Find where the given text appears and provide that cell's center as [x, y] coordinate. 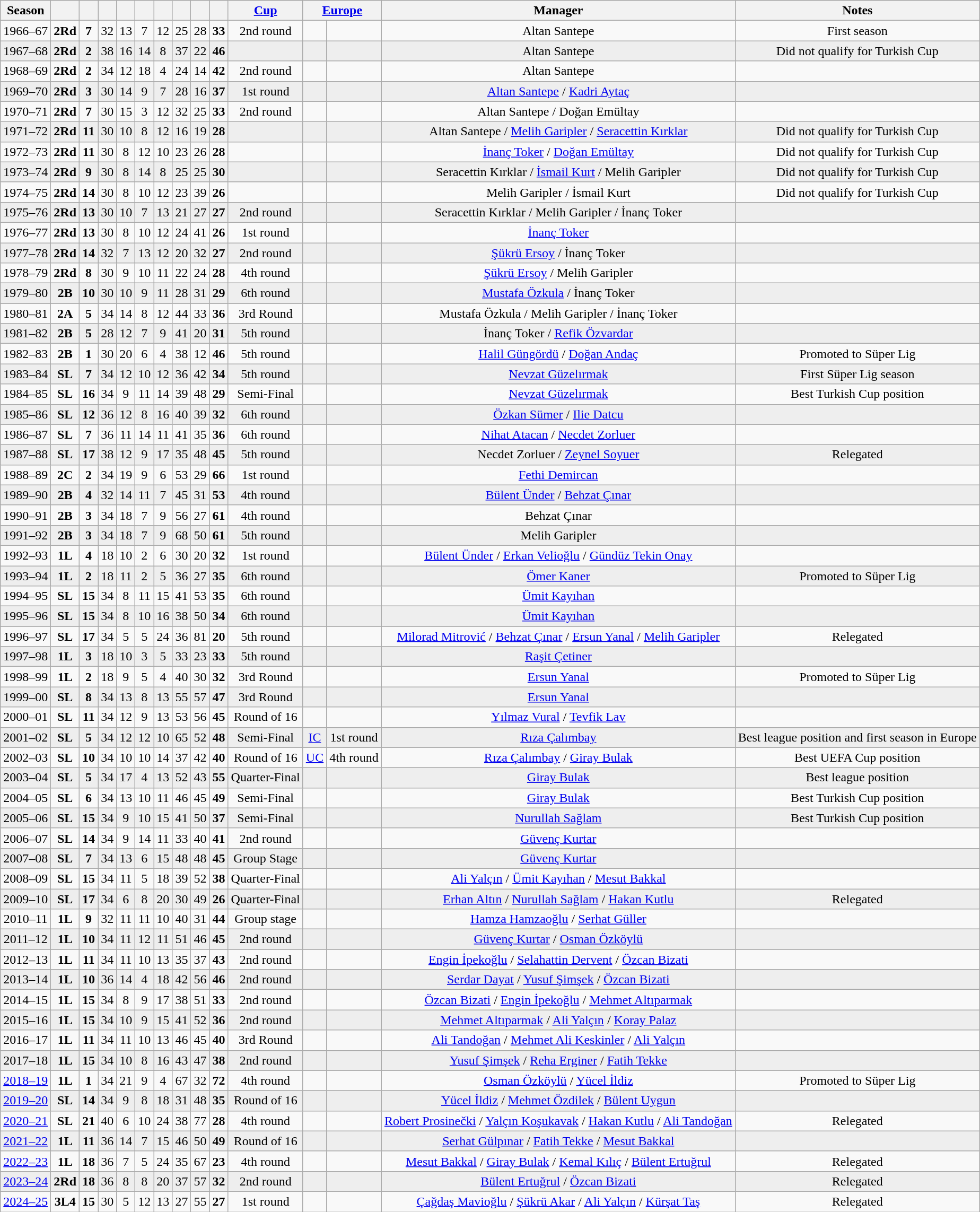
2005–06 [25, 818]
2004–05 [25, 798]
1971–72 [25, 132]
2C [65, 475]
Group Stage [265, 858]
Necdet Zorluer / Zeynel Soyuer [558, 455]
2006–07 [25, 838]
Özkan Sümer / Ilie Datcu [558, 414]
1970–71 [25, 111]
İnanç Toker [558, 232]
Group stage [265, 919]
First Süper Lig season [857, 374]
Bülent Ünder / Erkan Velioğlu / Gündüz Tekin Onay [558, 555]
Altan Santepe / Kadri Aytaç [558, 91]
1977–78 [25, 253]
1980–81 [25, 313]
77 [200, 1121]
1989–90 [25, 495]
2010–11 [25, 919]
IC [314, 737]
Notes [857, 11]
1972–73 [25, 152]
1982–83 [25, 354]
İnanç Toker / Doğan Emültay [558, 152]
2019–20 [25, 1101]
Çağdaş Mavioğlu / Şükrü Akar / Ali Yalçın / Kürşat Taş [558, 1201]
2012–13 [25, 960]
1993–94 [25, 576]
1987–88 [25, 455]
2013–14 [25, 980]
Ali Yalçın / Ümit Kayıhan / Mesut Bakkal [558, 878]
2015–16 [25, 1020]
Erhan Altın / Nurullah Sağlam / Hakan Kutlu [558, 899]
Mustafa Özkula / Melih Garipler / İnanç Toker [558, 313]
Melih Garipler [558, 535]
Robert Prosinečki / Yalçın Koşukavak / Hakan Kutlu / Ali Tandoğan [558, 1121]
1992–93 [25, 555]
Melih Garipler / İsmail Kurt [558, 192]
UC [314, 757]
1983–84 [25, 374]
2016–17 [25, 1040]
2007–08 [25, 858]
Hamza Hamzaoğlu / Serhat Güller [558, 919]
1997–98 [25, 657]
Seracettin Kırklar / Melih Garipler / İnanç Toker [558, 212]
Ali Tandoğan / Mehmet Ali Keskinler / Ali Yalçın [558, 1040]
Yücel İldiz / Mehmet Özdilek / Bülent Uygun [558, 1101]
Engin İpekoğlu / Selahattin Dervent / Özcan Bizati [558, 960]
2009–10 [25, 899]
Serhat Gülpınar / Fatih Tekke / Mesut Bakkal [558, 1141]
Halil Güngördü / Doğan Andaç [558, 354]
Mesut Bakkal / Giray Bulak / Kemal Kılıç / Bülent Ertuğrul [558, 1161]
1978–79 [25, 273]
1973–74 [25, 172]
2002–03 [25, 757]
2014–15 [25, 1000]
2020–21 [25, 1121]
2003–04 [25, 778]
2011–12 [25, 939]
Raşit Çetiner [558, 657]
Mustafa Özkula / İnanç Toker [558, 293]
Altan Santepe / Doğan Emültay [558, 111]
1966–67 [25, 31]
Best league position and first season in Europe [857, 737]
1976–77 [25, 232]
Yusuf Şimşek / Reha Erginer / Fatih Tekke [558, 1060]
Fethi Demircan [558, 475]
Rıza Çalımbay [558, 737]
Manager [558, 11]
Seracettin Kırklar / İsmail Kurt / Melih Garipler [558, 172]
72 [218, 1080]
1981–82 [25, 334]
First season [857, 31]
1975–76 [25, 212]
68 [181, 535]
2024–25 [25, 1201]
Nihat Atacan / Necdet Zorluer [558, 434]
2008–09 [25, 878]
Cup [265, 11]
Mehmet Altıparmak / Ali Yalçın / Koray Palaz [558, 1020]
2022–23 [25, 1161]
Bülent Ertuğrul / Özcan Bizati [558, 1181]
2000–01 [25, 717]
Özcan Bizati / Engin İpekoğlu / Mehmet Altıparmak [558, 1000]
2A [65, 313]
1990–91 [25, 515]
Altan Santepe / Melih Garipler / Seracettin Kırklar [558, 132]
1974–75 [25, 192]
Şükrü Ersoy / Melih Garipler [558, 273]
Şükrü Ersoy / İnanç Toker [558, 253]
Season [25, 11]
2017–18 [25, 1060]
Best league position [857, 778]
1979–80 [25, 293]
1995–96 [25, 616]
Yılmaz Vural / Tevfik Lav [558, 717]
Serdar Dayat / Yusuf Şimşek / Özcan Bizati [558, 980]
1969–70 [25, 91]
2018–19 [25, 1080]
1998–99 [25, 677]
2023–24 [25, 1181]
1967–68 [25, 51]
66 [218, 475]
1968–69 [25, 71]
1991–92 [25, 535]
1985–86 [25, 414]
81 [200, 636]
Ömer Kaner [558, 576]
65 [181, 737]
Bülent Ünder / Behzat Çınar [558, 495]
1988–89 [25, 475]
Nurullah Sağlam [558, 818]
2001–02 [25, 737]
Milorad Mitrović / Behzat Çınar / Ersun Yanal / Melih Garipler [558, 636]
Best UEFA Cup position [857, 757]
1994–95 [25, 596]
2021–22 [25, 1141]
Rıza Çalımbay / Giray Bulak [558, 757]
3L4 [65, 1201]
Europe [342, 11]
1984–85 [25, 394]
İnanç Toker / Refik Özvardar [558, 334]
1996–97 [25, 636]
1986–87 [25, 434]
Güvenç Kurtar / Osman Özköylü [558, 939]
Osman Özköylü / Yücel İldiz [558, 1080]
1999–00 [25, 697]
Behzat Çınar [558, 515]
